Provide the [x, y] coordinate of the cell's center where the given text is located.  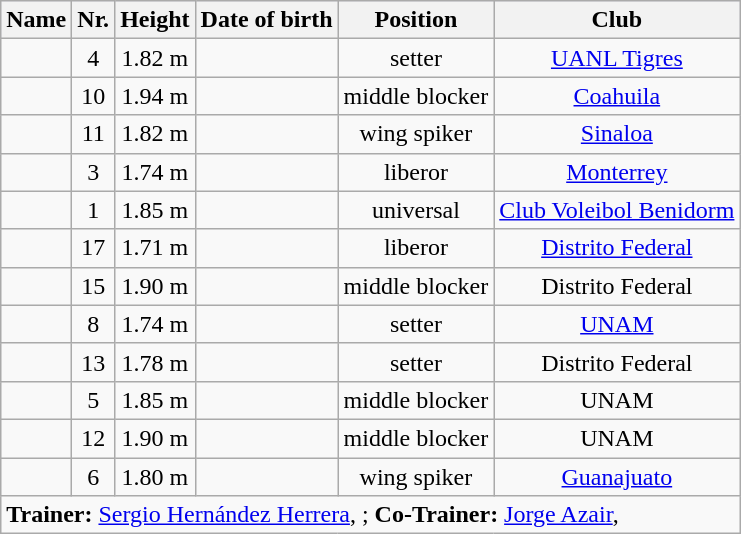
10 [94, 96]
Monterrey [617, 172]
4 [94, 58]
Club Voleibol Benidorm [617, 210]
Position [416, 20]
Nr. [94, 20]
13 [94, 362]
universal [416, 210]
5 [94, 400]
Guanajuato [617, 477]
6 [94, 477]
Sinaloa [617, 134]
8 [94, 324]
15 [94, 286]
Date of birth [266, 20]
17 [94, 248]
11 [94, 134]
1.71 m [155, 248]
Name [36, 20]
UANL Tigres [617, 58]
1.80 m [155, 477]
Height [155, 20]
Club [617, 20]
3 [94, 172]
1 [94, 210]
Trainer: Sergio Hernández Herrera, ; Co-Trainer: Jorge Azair, [370, 515]
12 [94, 438]
Coahuila [617, 96]
1.78 m [155, 362]
1.94 m [155, 96]
